From the cell containing the given text, extract its center point as [x, y] coordinate. 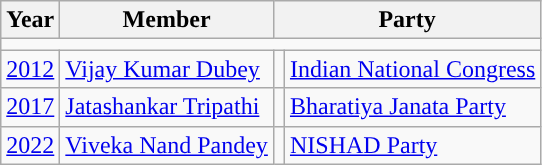
Member [167, 20]
NISHAD Party [412, 145]
Jatashankar Tripathi [167, 107]
Vijay Kumar Dubey [167, 69]
Indian National Congress [412, 69]
Year [30, 20]
2022 [30, 145]
2012 [30, 69]
Viveka Nand Pandey [167, 145]
Party [406, 20]
2017 [30, 107]
Bharatiya Janata Party [412, 107]
